Detect which cell encompasses the target text, then output its (X, Y) center coordinate. 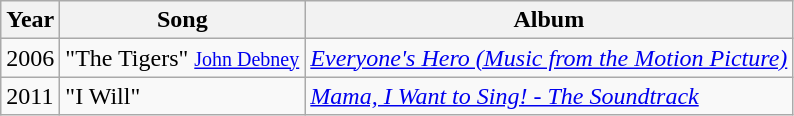
"I Will" (182, 96)
Year (30, 20)
2011 (30, 96)
Song (182, 20)
"The Tigers" John Debney (182, 58)
Album (549, 20)
Everyone's Hero (Music from the Motion Picture) (549, 58)
2006 (30, 58)
Mama, I Want to Sing! - The Soundtrack (549, 96)
